From the cell containing the given text, extract its center point as (X, Y) coordinate. 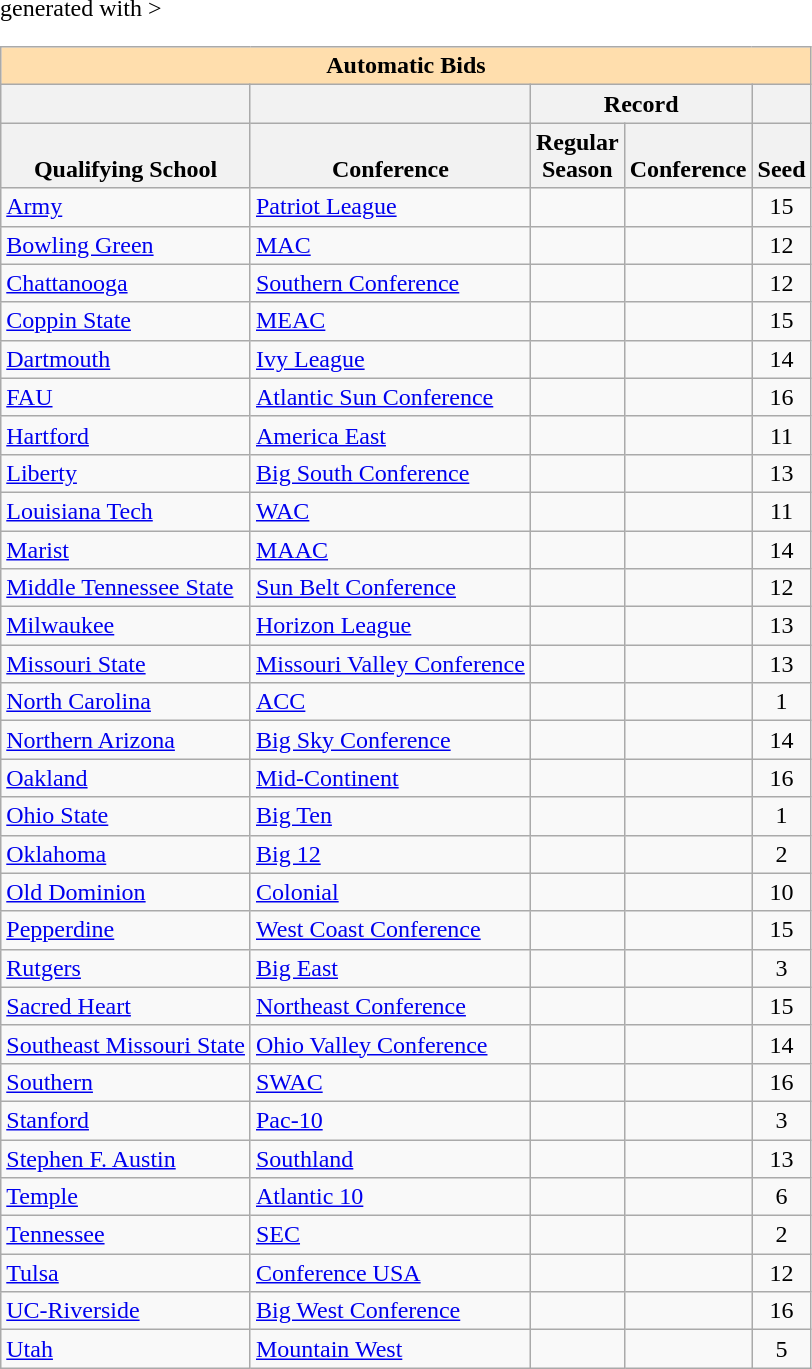
Northeast Conference (390, 1006)
Stanford (126, 1120)
Colonial (390, 892)
Northern Arizona (126, 740)
Hartford (126, 435)
6 (782, 1197)
UC-Riverside (126, 1311)
SWAC (390, 1082)
Sun Belt Conference (390, 588)
SEC (390, 1235)
Southern Conference (390, 283)
Southern (126, 1082)
Oklahoma (126, 854)
MAAC (390, 549)
Rutgers (126, 968)
WAC (390, 511)
Record (641, 104)
Milwaukee (126, 626)
Louisiana Tech (126, 511)
Regular Season (577, 156)
Sacred Heart (126, 1006)
Oakland (126, 778)
MAC (390, 245)
Chattanooga (126, 283)
Missouri Valley Conference (390, 664)
Atlantic Sun Conference (390, 397)
Bowling Green (126, 245)
Tennessee (126, 1235)
Automatic Bids (406, 66)
Horizon League (390, 626)
Big South Conference (390, 473)
Tulsa (126, 1273)
Conference USA (390, 1273)
Old Dominion (126, 892)
MEAC (390, 321)
Utah (126, 1349)
Big West Conference (390, 1311)
FAU (126, 397)
Mountain West (390, 1349)
Big 12 (390, 854)
North Carolina (126, 702)
America East (390, 435)
Big East (390, 968)
Seed (782, 156)
ACC (390, 702)
Southeast Missouri State (126, 1044)
Missouri State (126, 664)
Big Sky Conference (390, 740)
Liberty (126, 473)
10 (782, 892)
Marist (126, 549)
West Coast Conference (390, 930)
Middle Tennessee State (126, 588)
Army (126, 207)
Big Ten (390, 816)
5 (782, 1349)
Temple (126, 1197)
Patriot League (390, 207)
Ivy League (390, 359)
Mid-Continent (390, 778)
Dartmouth (126, 359)
Ohio Valley Conference (390, 1044)
Ohio State (126, 816)
Pac-10 (390, 1120)
Qualifying School (126, 156)
Pepperdine (126, 930)
Atlantic 10 (390, 1197)
Stephen F. Austin (126, 1159)
Southland (390, 1159)
Coppin State (126, 321)
